Return the (X, Y) coordinate for the center point of the cell that contains the specified text.  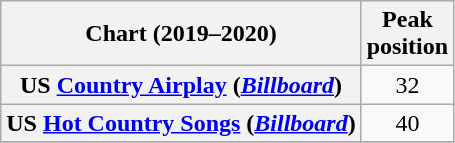
US Country Airplay (Billboard) (181, 85)
Peakposition (407, 34)
32 (407, 85)
40 (407, 123)
Chart (2019–2020) (181, 34)
US Hot Country Songs (Billboard) (181, 123)
